Detect which cell encompasses the target text, then output its (x, y) center coordinate. 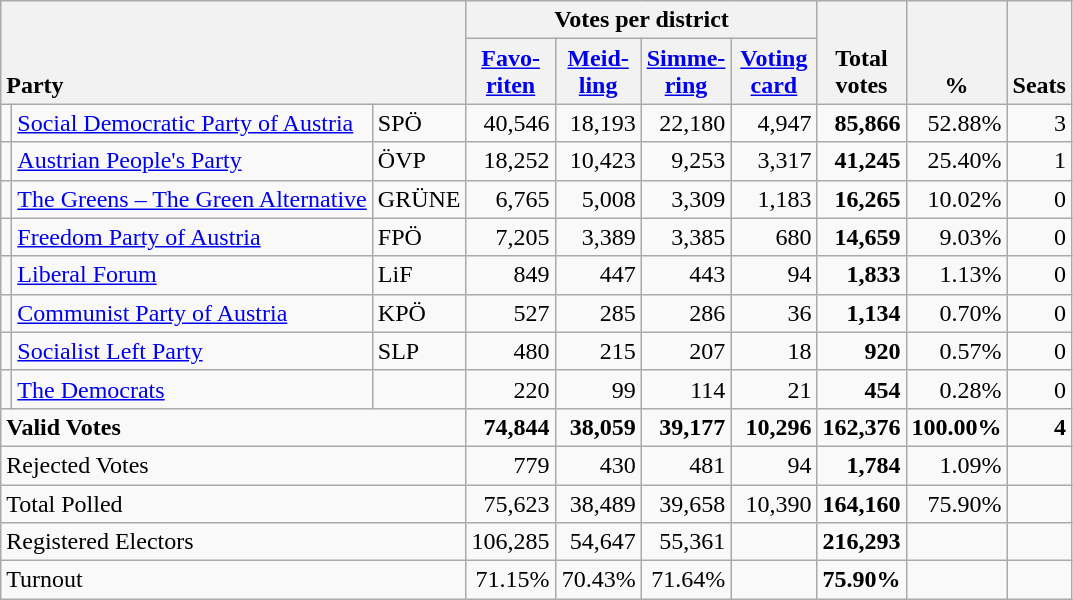
4,947 (774, 123)
85,866 (862, 123)
Meid-ling (598, 72)
10.02% (956, 199)
18 (774, 351)
286 (686, 313)
KPÖ (419, 313)
18,193 (598, 123)
10,423 (598, 161)
Totalvotes (862, 52)
114 (686, 389)
41,245 (862, 161)
Valid Votes (234, 427)
9.03% (956, 237)
443 (686, 275)
3,317 (774, 161)
1.09% (956, 465)
1.13% (956, 275)
3,309 (686, 199)
680 (774, 237)
Votingcard (774, 72)
Austrian People's Party (192, 161)
215 (598, 351)
527 (510, 313)
71.64% (686, 580)
920 (862, 351)
38,489 (598, 503)
10,296 (774, 427)
ÖVP (419, 161)
3 (1039, 123)
3,389 (598, 237)
40,546 (510, 123)
74,844 (510, 427)
Total Polled (234, 503)
3,385 (686, 237)
SPÖ (419, 123)
LiF (419, 275)
39,658 (686, 503)
38,059 (598, 427)
9,253 (686, 161)
The Democrats (192, 389)
16,265 (862, 199)
454 (862, 389)
Liberal Forum (192, 275)
SLP (419, 351)
Registered Electors (234, 542)
5,008 (598, 199)
100.00% (956, 427)
75,623 (510, 503)
106,285 (510, 542)
10,390 (774, 503)
70.43% (598, 580)
779 (510, 465)
18,252 (510, 161)
220 (510, 389)
285 (598, 313)
0.57% (956, 351)
% (956, 52)
1,784 (862, 465)
Socialist Left Party (192, 351)
99 (598, 389)
55,361 (686, 542)
The Greens – The Green Alternative (192, 199)
Party (234, 52)
39,177 (686, 427)
162,376 (862, 427)
Social Democratic Party of Austria (192, 123)
0.70% (956, 313)
6,765 (510, 199)
54,647 (598, 542)
1,833 (862, 275)
1,134 (862, 313)
Favo-riten (510, 72)
7,205 (510, 237)
Turnout (234, 580)
430 (598, 465)
481 (686, 465)
447 (598, 275)
207 (686, 351)
0.28% (956, 389)
Votes per district (642, 20)
GRÜNE (419, 199)
Communist Party of Austria (192, 313)
4 (1039, 427)
FPÖ (419, 237)
36 (774, 313)
216,293 (862, 542)
14,659 (862, 237)
164,160 (862, 503)
52.88% (956, 123)
480 (510, 351)
25.40% (956, 161)
Freedom Party of Austria (192, 237)
Rejected Votes (234, 465)
Simme-ring (686, 72)
21 (774, 389)
1,183 (774, 199)
71.15% (510, 580)
849 (510, 275)
22,180 (686, 123)
1 (1039, 161)
Seats (1039, 52)
